From the cell containing the given text, extract its center point as (X, Y) coordinate. 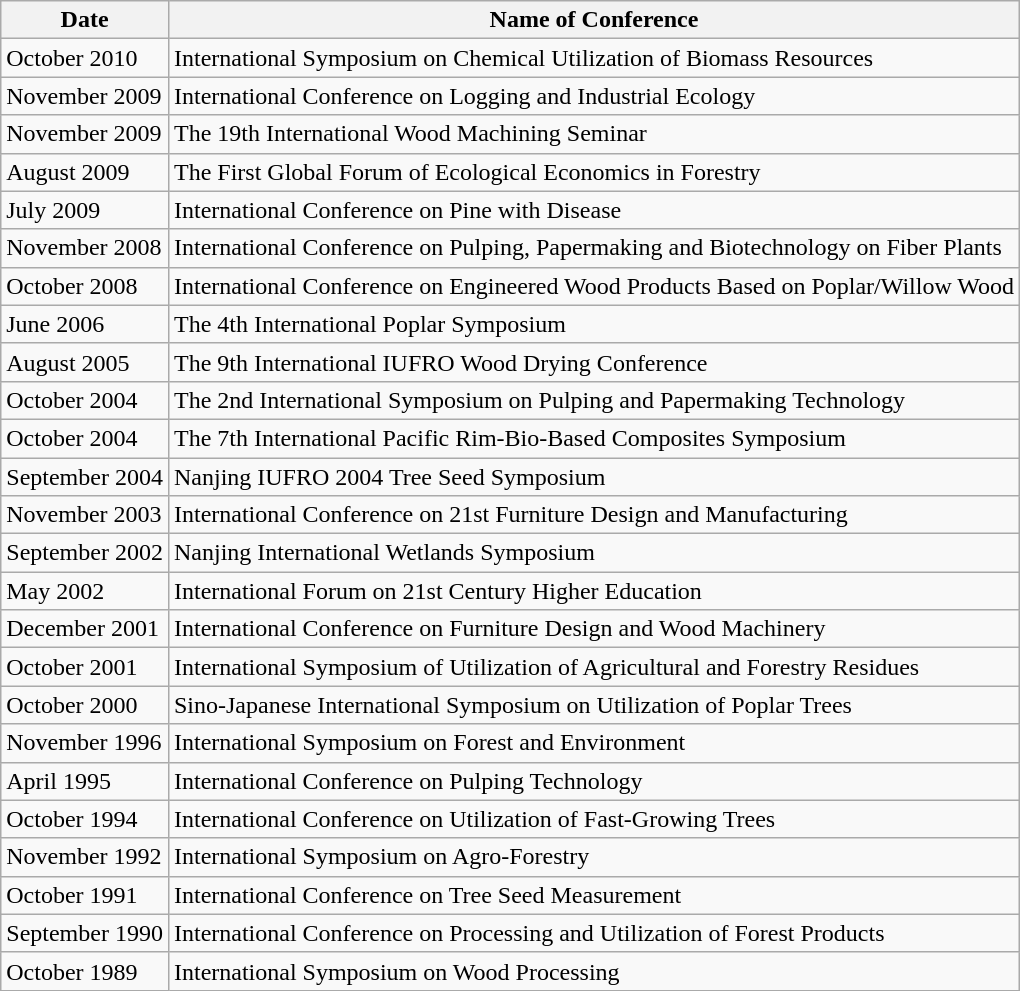
October 1989 (85, 971)
International Symposium on Chemical Utilization of Biomass Resources (594, 58)
October 1994 (85, 819)
Date (85, 20)
November 1992 (85, 857)
International Symposium of Utilization of Agricultural and Forestry Residues (594, 667)
August 2009 (85, 172)
International Conference on Engineered Wood Products Based on Poplar/Willow Wood (594, 286)
Sino-Japanese International Symposium on Utilization of Poplar Trees (594, 705)
November 1996 (85, 743)
International Conference on Pulping Technology (594, 781)
The 9th International IUFRO Wood Drying Conference (594, 362)
June 2006 (85, 324)
International Conference on Furniture Design and Wood Machinery (594, 629)
The 4th International Poplar Symposium (594, 324)
October 2001 (85, 667)
International Conference on 21st Furniture Design and Manufacturing (594, 515)
International Symposium on Agro-Forestry (594, 857)
October 1991 (85, 895)
International Conference on Processing and Utilization of Forest Products (594, 933)
October 2008 (85, 286)
December 2001 (85, 629)
The 19th International Wood Machining Seminar (594, 134)
May 2002 (85, 591)
International Symposium on Wood Processing (594, 971)
International Conference on Tree Seed Measurement (594, 895)
September 2004 (85, 477)
November 2008 (85, 248)
The 7th International Pacific Rim-Bio-Based Composites Symposium (594, 438)
October 2010 (85, 58)
International Conference on Utilization of Fast-Growing Trees (594, 819)
Nanjing IUFRO 2004 Tree Seed Symposium (594, 477)
September 2002 (85, 553)
International Symposium on Forest and Environment (594, 743)
August 2005 (85, 362)
April 1995 (85, 781)
Nanjing International Wetlands Symposium (594, 553)
Name of Conference (594, 20)
International Conference on Logging and Industrial Ecology (594, 96)
July 2009 (85, 210)
The 2nd International Symposium on Pulping and Papermaking Technology (594, 400)
November 2003 (85, 515)
International Conference on Pine with Disease (594, 210)
The First Global Forum of Ecological Economics in Forestry (594, 172)
October 2000 (85, 705)
International Forum on 21st Century Higher Education (594, 591)
September 1990 (85, 933)
International Conference on Pulping, Papermaking and Biotechnology on Fiber Plants (594, 248)
